Find where the given text appears and provide that cell's center as [x, y] coordinate. 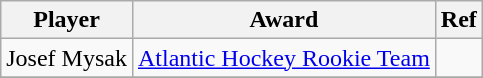
Atlantic Hockey Rookie Team [284, 58]
Ref [458, 20]
Player [67, 20]
Award [284, 20]
Josef Mysak [67, 58]
